Return the [x, y] coordinate for the center point of the cell that contains the specified text.  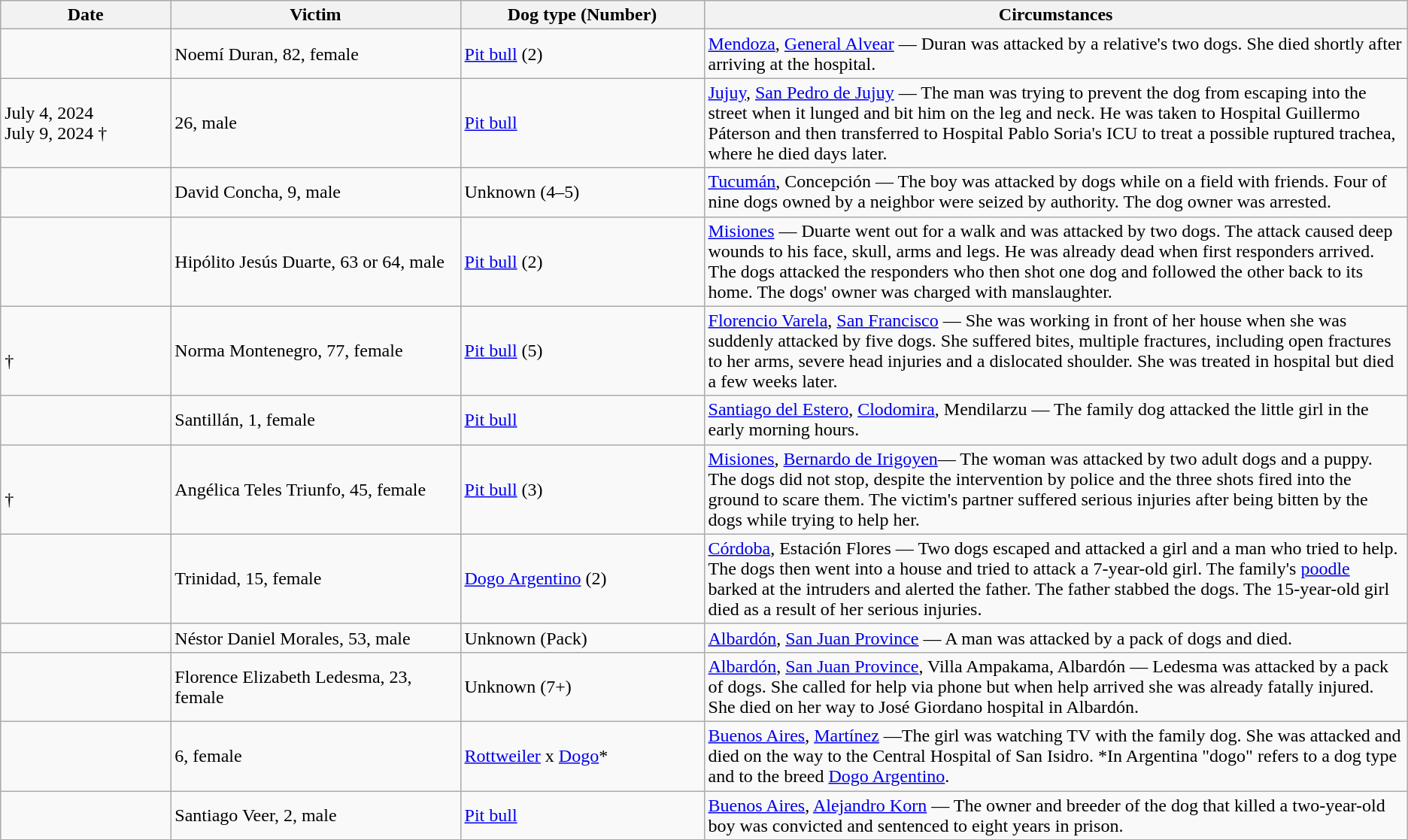
Date [86, 15]
July 4, 2024July 9, 2024 † [86, 123]
Dogo Argentino (2) [582, 579]
Florence Elizabeth Ledesma, 23, female [316, 687]
Circumstances [1056, 15]
26, male [316, 123]
Albardón, San Juan Province — A man was attacked by a pack of dogs and died. [1056, 638]
Santillán, 1, female [316, 420]
David Concha, 9, male [316, 193]
Hipólito Jesús Duarte, 63 or 64, male [316, 262]
Santiago del Estero, Clodomira, Mendilarzu — The family dog attacked the little girl in the early morning hours. [1056, 420]
Buenos Aires, Alejandro Korn — The owner and breeder of the dog that killed a two-year-old boy was convicted and sentenced to eight years in prison. [1056, 815]
Noemí Duran, 82, female [316, 54]
Dog type (Number) [582, 15]
Unknown (4–5) [582, 193]
Mendoza, General Alvear — Duran was attacked by a relative's two dogs. She died shortly after arriving at the hospital. [1056, 54]
Trinidad, 15, female [316, 579]
Santiago Veer, 2, male [316, 815]
Unknown (7+) [582, 687]
Néstor Daniel Morales, 53, male [316, 638]
Norma Montenegro, 77, female [316, 350]
Rottweiler x Dogo* [582, 756]
Pit bull (3) [582, 489]
Unknown (Pack) [582, 638]
Victim [316, 15]
Pit bull (5) [582, 350]
6, female [316, 756]
Angélica Teles Triunfo, 45, female [316, 489]
